From the cell containing the given text, extract its center point as [X, Y] coordinate. 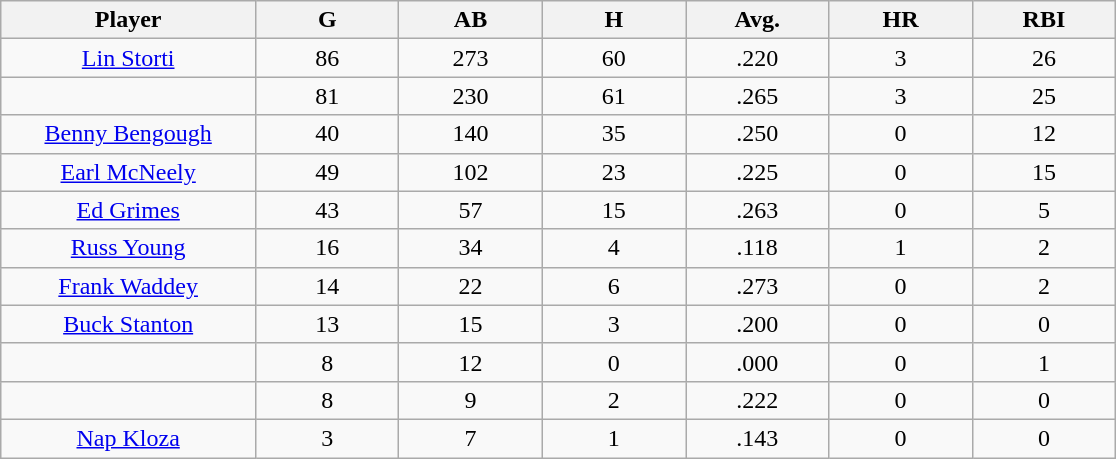
26 [1044, 58]
40 [328, 134]
22 [470, 286]
102 [470, 172]
61 [614, 96]
14 [328, 286]
Ed Grimes [128, 210]
43 [328, 210]
Frank Waddey [128, 286]
.143 [758, 438]
.265 [758, 96]
Earl McNeely [128, 172]
Russ Young [128, 248]
.000 [758, 362]
Benny Bengough [128, 134]
.225 [758, 172]
.118 [758, 248]
60 [614, 58]
86 [328, 58]
5 [1044, 210]
AB [470, 20]
34 [470, 248]
7 [470, 438]
.200 [758, 324]
9 [470, 400]
Buck Stanton [128, 324]
23 [614, 172]
4 [614, 248]
140 [470, 134]
273 [470, 58]
Avg. [758, 20]
Nap Kloza [128, 438]
.273 [758, 286]
230 [470, 96]
.250 [758, 134]
RBI [1044, 20]
13 [328, 324]
57 [470, 210]
81 [328, 96]
25 [1044, 96]
.220 [758, 58]
Player [128, 20]
.263 [758, 210]
.222 [758, 400]
6 [614, 286]
16 [328, 248]
49 [328, 172]
35 [614, 134]
H [614, 20]
HR [900, 20]
G [328, 20]
Lin Storti [128, 58]
